Scan for the cell matching the given text and deliver its [X, Y] coordinate at center. 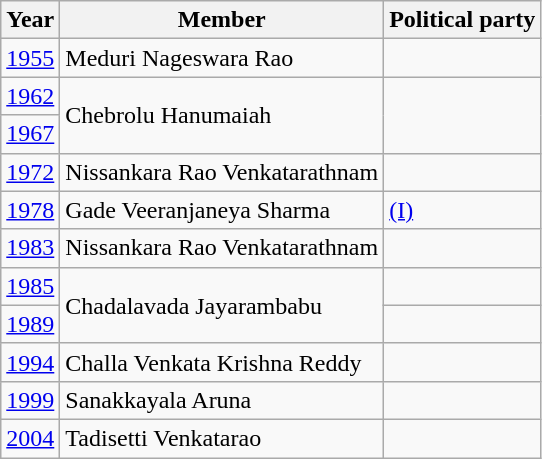
1978 [30, 210]
Meduri Nageswara Rao [222, 58]
(I) [462, 210]
1962 [30, 96]
1999 [30, 400]
1967 [30, 134]
Tadisetti Venkatarao [222, 438]
Political party [462, 20]
Gade Veeranjaneya Sharma [222, 210]
Chebrolu Hanumaiah [222, 115]
2004 [30, 438]
Sanakkayala Aruna [222, 400]
Chadalavada Jayarambabu [222, 305]
Challa Venkata Krishna Reddy [222, 362]
1983 [30, 248]
Member [222, 20]
1985 [30, 286]
1994 [30, 362]
1955 [30, 58]
Year [30, 20]
1989 [30, 324]
1972 [30, 172]
